Return the [X, Y] coordinate for the center point of the cell that contains the specified text.  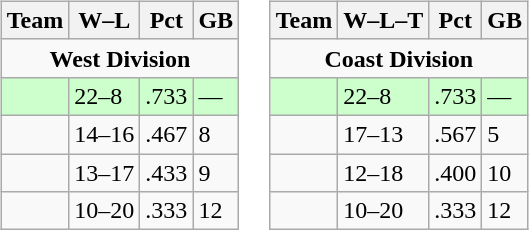
W–L [104, 20]
W–L–T [384, 20]
13–17 [104, 173]
Coast Division [398, 58]
17–13 [384, 134]
.433 [166, 173]
5 [505, 134]
.567 [456, 134]
9 [216, 173]
.467 [166, 134]
West Division [120, 58]
.400 [456, 173]
8 [216, 134]
10 [505, 173]
12–18 [384, 173]
14–16 [104, 134]
